Determine the (x, y) coordinate at the center of the cell enclosing the given text.  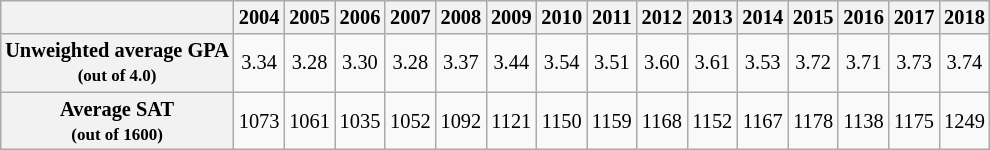
3.54 (561, 63)
2015 (813, 18)
1052 (410, 121)
3.61 (712, 63)
2016 (863, 18)
2013 (712, 18)
1092 (461, 121)
1035 (360, 121)
3.73 (914, 63)
1073 (259, 121)
3.74 (964, 63)
2012 (662, 18)
3.72 (813, 63)
Unweighted average GPA(out of 4.0) (117, 63)
1249 (964, 121)
1121 (511, 121)
1159 (612, 121)
1168 (662, 121)
3.37 (461, 63)
3.44 (511, 63)
1138 (863, 121)
2004 (259, 18)
2007 (410, 18)
2018 (964, 18)
2006 (360, 18)
2008 (461, 18)
Average SAT(out of 1600) (117, 121)
2005 (309, 18)
1152 (712, 121)
2014 (762, 18)
2009 (511, 18)
3.71 (863, 63)
3.34 (259, 63)
2017 (914, 18)
1178 (813, 121)
2010 (561, 18)
2011 (612, 18)
1167 (762, 121)
1061 (309, 121)
1175 (914, 121)
1150 (561, 121)
3.30 (360, 63)
3.51 (612, 63)
3.60 (662, 63)
3.53 (762, 63)
